Provide the [X, Y] coordinate of the cell's center where the given text is located.  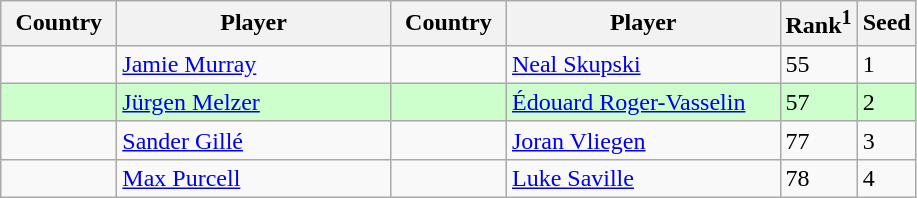
Max Purcell [254, 178]
57 [818, 102]
1 [886, 64]
77 [818, 140]
4 [886, 178]
Édouard Roger-Vasselin [643, 102]
55 [818, 64]
Seed [886, 24]
Sander Gillé [254, 140]
Joran Vliegen [643, 140]
3 [886, 140]
Jamie Murray [254, 64]
2 [886, 102]
Rank1 [818, 24]
Neal Skupski [643, 64]
Jürgen Melzer [254, 102]
Luke Saville [643, 178]
78 [818, 178]
